Find where the given text appears and provide that cell's center as (x, y) coordinate. 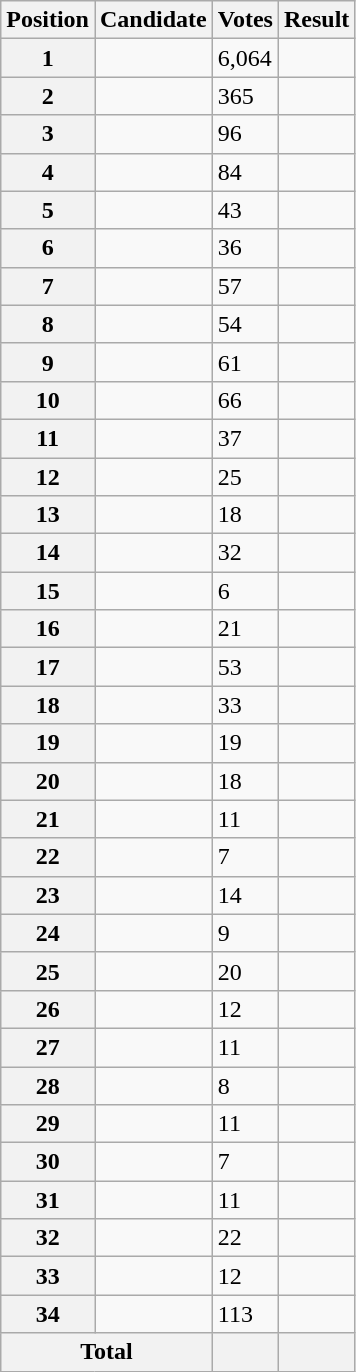
30 (48, 1162)
26 (48, 1009)
54 (245, 324)
Votes (245, 20)
29 (48, 1124)
28 (48, 1085)
36 (245, 248)
31 (48, 1200)
3 (48, 134)
17 (48, 667)
16 (48, 629)
27 (48, 1047)
365 (245, 96)
96 (245, 134)
Result (316, 20)
113 (245, 1314)
23 (48, 895)
37 (245, 438)
2 (48, 96)
84 (245, 172)
4 (48, 172)
5 (48, 210)
Candidate (153, 20)
15 (48, 591)
Position (48, 20)
Total (107, 1352)
10 (48, 400)
6,064 (245, 58)
1 (48, 58)
43 (245, 210)
24 (48, 933)
13 (48, 515)
53 (245, 667)
34 (48, 1314)
66 (245, 400)
61 (245, 362)
57 (245, 286)
